Locate the cell with the specified text and output its [X, Y] center coordinate. 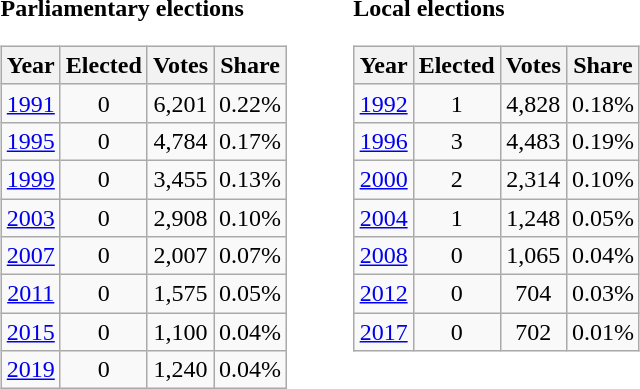
0.07% [250, 256]
6,201 [180, 103]
0.03% [602, 294]
2019 [30, 370]
704 [533, 294]
2000 [384, 179]
4,828 [533, 103]
0.19% [602, 141]
2004 [384, 217]
1999 [30, 179]
1991 [30, 103]
1995 [30, 141]
1992 [384, 103]
2011 [30, 294]
0.17% [250, 141]
2015 [30, 332]
1,100 [180, 332]
2012 [384, 294]
2,908 [180, 217]
0.01% [602, 332]
1,248 [533, 217]
0.18% [602, 103]
702 [533, 332]
1,065 [533, 256]
1,240 [180, 370]
2017 [384, 332]
3,455 [180, 179]
2,007 [180, 256]
1,575 [180, 294]
2,314 [533, 179]
4,784 [180, 141]
0.13% [250, 179]
2 [456, 179]
1996 [384, 141]
2003 [30, 217]
0.22% [250, 103]
4,483 [533, 141]
2008 [384, 256]
3 [456, 141]
2007 [30, 256]
